Determine the (X, Y) coordinate at the center of the cell enclosing the given text.  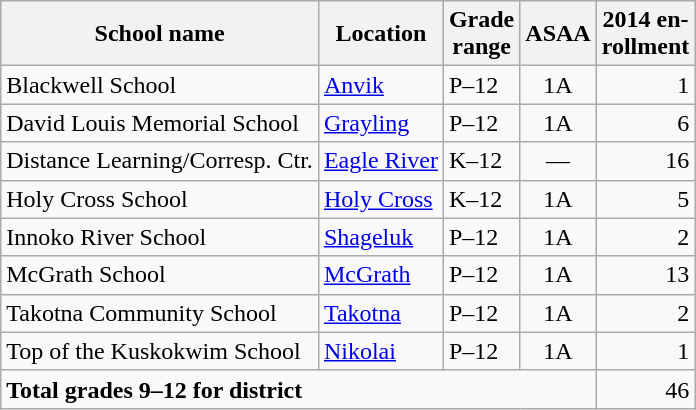
2014 en-rollment (646, 34)
— (558, 161)
Grayling (380, 123)
Eagle River (380, 161)
Graderange (481, 34)
David Louis Memorial School (160, 123)
Takotna (380, 313)
Innoko River School (160, 237)
ASAA (558, 34)
McGrath School (160, 275)
5 (646, 199)
Anvik (380, 85)
Nikolai (380, 351)
Holy Cross School (160, 199)
Takotna Community School (160, 313)
6 (646, 123)
Location (380, 34)
Blackwell School (160, 85)
16 (646, 161)
Top of the Kuskokwim School (160, 351)
Total grades 9–12 for district (298, 389)
School name (160, 34)
McGrath (380, 275)
Distance Learning/Corresp. Ctr. (160, 161)
13 (646, 275)
Holy Cross (380, 199)
46 (646, 389)
Shageluk (380, 237)
